From the cell containing the given text, extract its center point as [X, Y] coordinate. 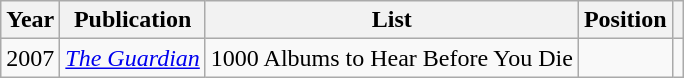
Publication [133, 20]
Position [625, 20]
The Guardian [133, 58]
1000 Albums to Hear Before You Die [392, 58]
Year [30, 20]
2007 [30, 58]
List [392, 20]
